Extract the [x, y] coordinate from the center of the cell holding the provided text.  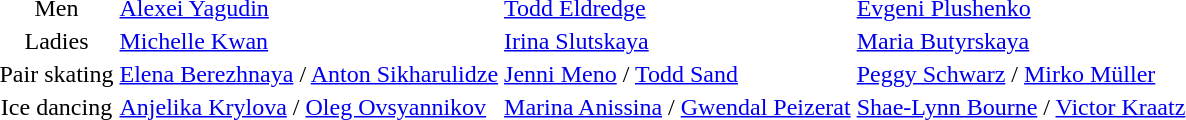
Michelle Kwan [309, 41]
Jenni Meno / Todd Sand [678, 74]
Irina Slutskaya [678, 41]
Elena Berezhnaya / Anton Sikharulidze [309, 74]
